From the cell containing the given text, extract its center point as (X, Y) coordinate. 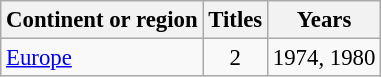
2 (236, 58)
Titles (236, 20)
Europe (102, 58)
1974, 1980 (324, 58)
Continent or region (102, 20)
Years (324, 20)
